Pinpoint the cell where the given text exists, returning its [x, y] midpoint coordinate. 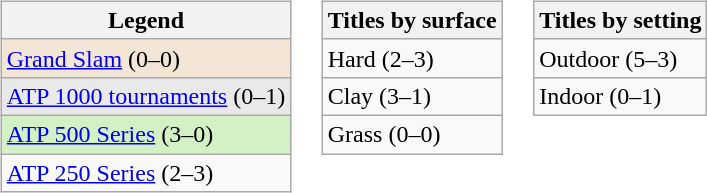
Grand Slam (0–0) [146, 58]
Hard (2–3) [412, 58]
ATP 500 Series (3–0) [146, 134]
Outdoor (5–3) [620, 58]
Grass (0–0) [412, 134]
Legend [146, 20]
ATP 250 Series (2–3) [146, 173]
Indoor (0–1) [620, 96]
Titles by setting [620, 20]
Clay (3–1) [412, 96]
ATP 1000 tournaments (0–1) [146, 96]
Titles by surface [412, 20]
